Search for the cell housing the specified text and yield its (x, y) center coordinate. 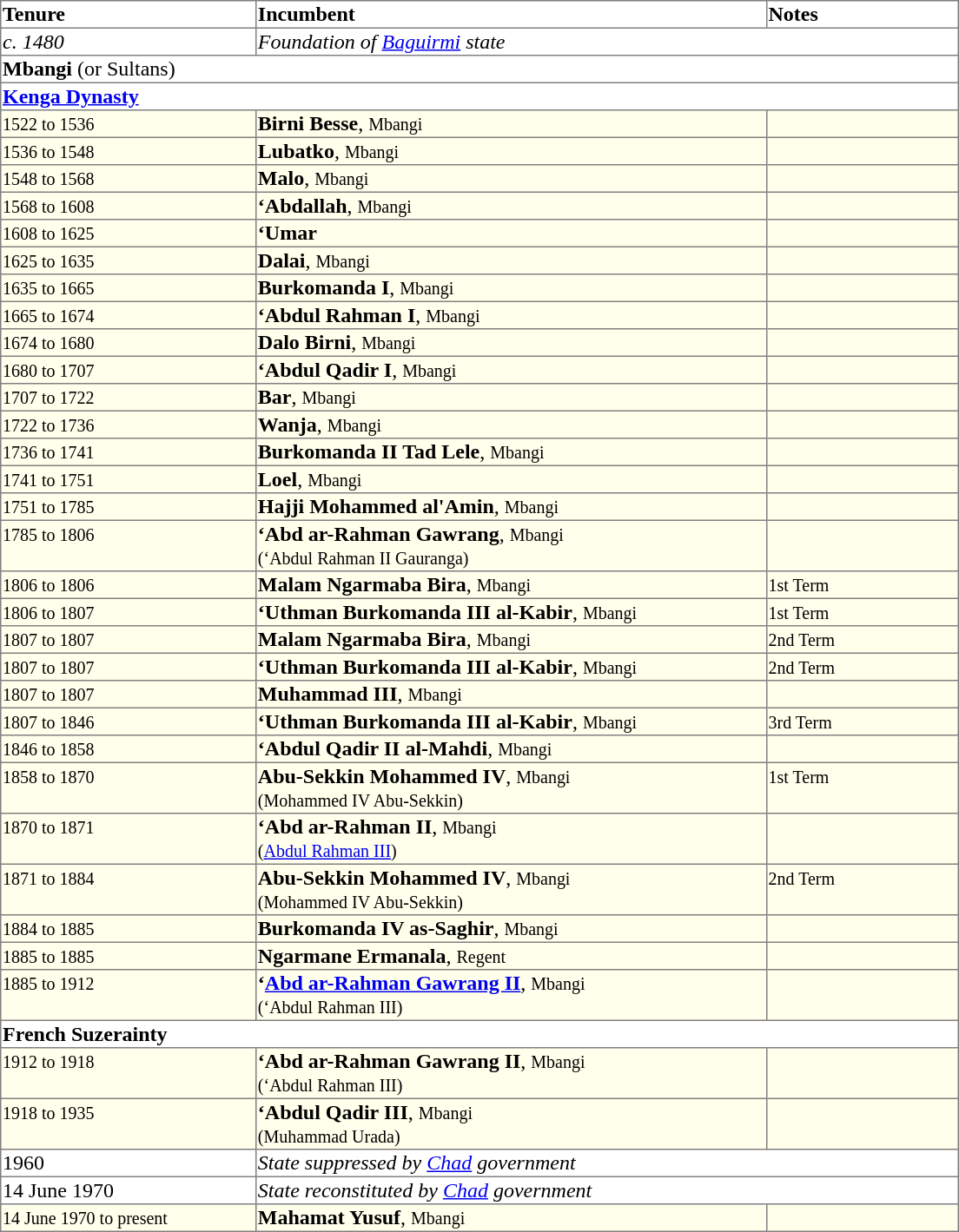
1785 to 1806 (129, 545)
1736 to 1741 (129, 452)
‘Umar (512, 234)
1806 to 1807 (129, 612)
Wanja, Mbangi (512, 425)
14 June 1970 (129, 1190)
1536 to 1548 (129, 151)
1665 to 1674 (129, 315)
c. 1480 (129, 42)
‘Abdul Rahman I, Mbangi (512, 315)
1608 to 1625 (129, 234)
1741 to 1751 (129, 479)
Burkomanda II Tad Lele, Mbangi (512, 452)
Kenga Dynasty (479, 96)
Bar, Mbangi (512, 398)
1522 to 1536 (129, 124)
Loel, Mbangi (512, 479)
1635 to 1665 (129, 288)
1960 (129, 1163)
‘Abdul Qadir III, Mbangi (Muhammad Urada) (512, 1123)
1674 to 1680 (129, 343)
Dalo Birni, Mbangi (512, 343)
‘Abd ar-Rahman II, Mbangi (Abdul Rahman III) (512, 839)
Dalai, Mbangi (512, 260)
1871 to 1884 (129, 889)
1806 to 1806 (129, 585)
Notes (862, 15)
1884 to 1885 (129, 929)
Ngarmane Ermanala, Regent (512, 956)
1885 to 1885 (129, 956)
1548 to 1568 (129, 179)
French Suzerainty (479, 1034)
Incumbent (512, 15)
‘Abdul Qadir II al-Mahdi, Mbangi (512, 749)
1885 to 1912 (129, 995)
Lubatko, Mbangi (512, 151)
‘Abdallah, Mbangi (512, 206)
State reconstituted by Chad government (607, 1190)
1625 to 1635 (129, 260)
Burkomanda IV as-Saghir, Mbangi (512, 929)
1846 to 1858 (129, 749)
Birni Besse, Mbangi (512, 124)
Tenure (129, 15)
State suppressed by Chad government (607, 1163)
1680 to 1707 (129, 370)
Foundation of Baguirmi state (607, 42)
1858 to 1870 (129, 787)
1568 to 1608 (129, 206)
Mahamat Yusuf, Mbangi (512, 1218)
Muhammad III, Mbangi (512, 695)
Hajji Mohammed al'Amin, Mbangi (512, 507)
1807 to 1846 (129, 721)
Malo, Mbangi (512, 179)
1722 to 1736 (129, 425)
3rd Term (862, 721)
Burkomanda I, Mbangi (512, 288)
1751 to 1785 (129, 507)
1870 to 1871 (129, 839)
‘Abd ar-Rahman Gawrang, Mbangi (‘Abdul Rahman II Gauranga) (512, 545)
1912 to 1918 (129, 1073)
1707 to 1722 (129, 398)
14 June 1970 to present (129, 1218)
1918 to 1935 (129, 1123)
Mbangi (or Sultans) (479, 69)
‘Abdul Qadir I, Mbangi (512, 370)
